From the cell containing the given text, extract its center point as [X, Y] coordinate. 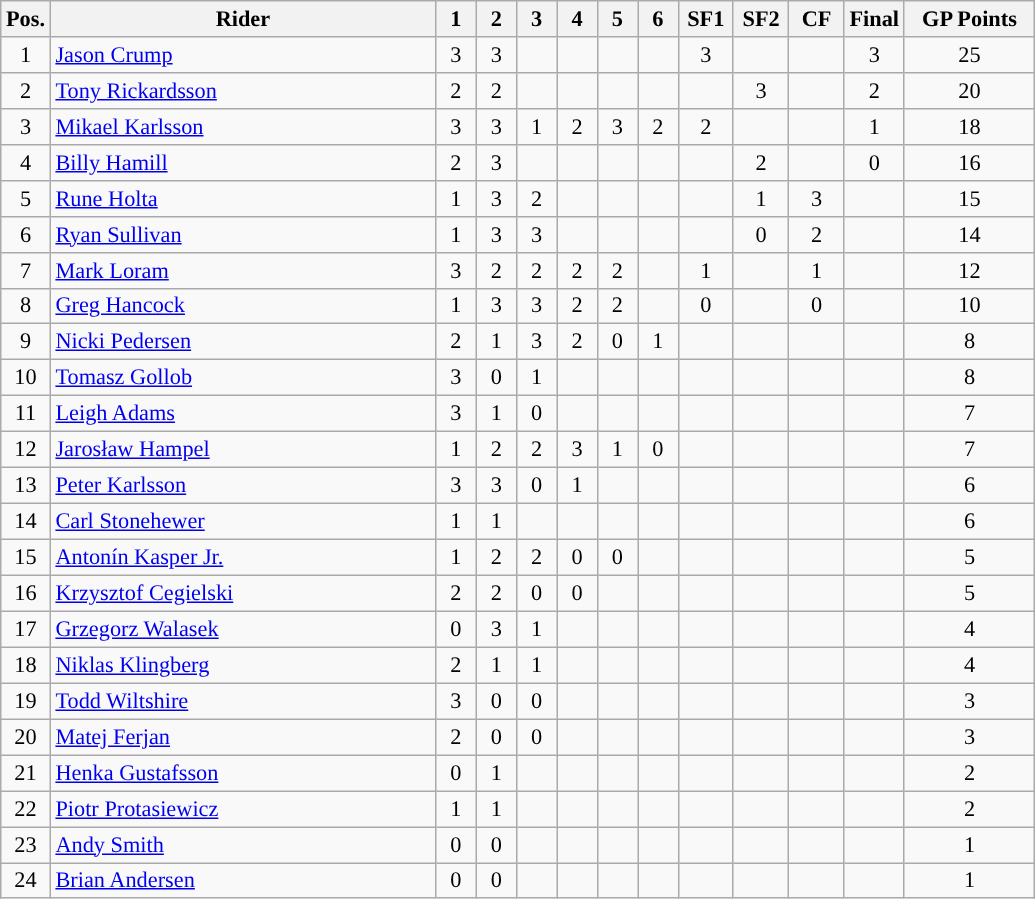
Carl Stonehewer [242, 521]
Mark Loram [242, 270]
17 [26, 629]
11 [26, 414]
19 [26, 701]
Rune Holta [242, 198]
Final [874, 19]
Billy Hamill [242, 162]
GP Points [969, 19]
Leigh Adams [242, 414]
23 [26, 844]
Piotr Protasiewicz [242, 809]
13 [26, 485]
21 [26, 773]
25 [969, 55]
Grzegorz Walasek [242, 629]
Tomasz Gollob [242, 378]
Mikael Karlsson [242, 126]
SF1 [706, 19]
Andy Smith [242, 844]
Krzysztof Cegielski [242, 593]
Greg Hancock [242, 306]
Henka Gustafsson [242, 773]
CF [816, 19]
9 [26, 342]
Ryan Sullivan [242, 234]
Rider [242, 19]
Matej Ferjan [242, 737]
Nicki Pedersen [242, 342]
Todd Wiltshire [242, 701]
Jarosław Hampel [242, 450]
Brian Andersen [242, 880]
Tony Rickardsson [242, 90]
22 [26, 809]
SF2 [760, 19]
Jason Crump [242, 55]
Niklas Klingberg [242, 665]
Peter Karlsson [242, 485]
24 [26, 880]
Pos. [26, 19]
Antonín Kasper Jr. [242, 557]
